Scan for the cell matching the given text and deliver its (x, y) coordinate at center. 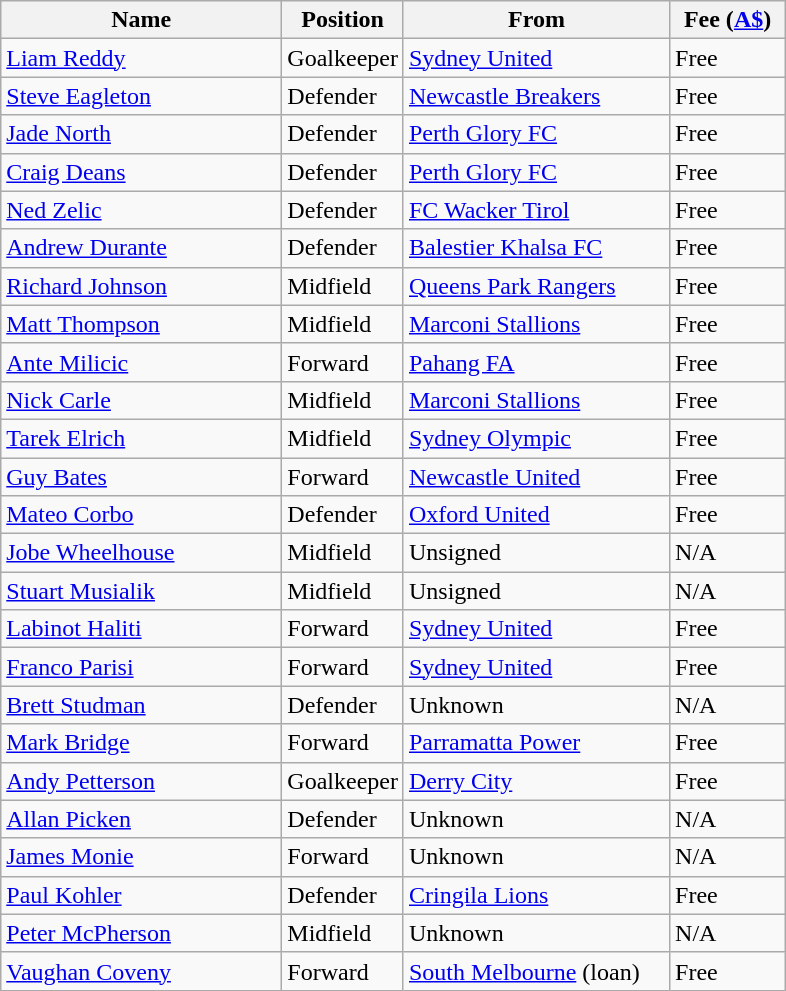
Steve Eagleton (142, 96)
Newcastle United (536, 477)
Derry City (536, 781)
Pahang FA (536, 362)
Cringila Lions (536, 895)
Stuart Musialik (142, 591)
Paul Kohler (142, 895)
Vaughan Coveny (142, 971)
Allan Picken (142, 819)
Andrew Durante (142, 248)
James Monie (142, 857)
Balestier Khalsa FC (536, 248)
Name (142, 20)
Liam Reddy (142, 58)
Ante Milicic (142, 362)
Newcastle Breakers (536, 96)
Nick Carle (142, 400)
From (536, 20)
Fee (A$) (728, 20)
Andy Petterson (142, 781)
Guy Bates (142, 477)
Oxford United (536, 515)
South Melbourne (loan) (536, 971)
Parramatta Power (536, 743)
Jobe Wheelhouse (142, 553)
Craig Deans (142, 172)
Mark Bridge (142, 743)
Position (343, 20)
Peter McPherson (142, 933)
Franco Parisi (142, 667)
Richard Johnson (142, 286)
FC Wacker Tirol (536, 210)
Jade North (142, 134)
Mateo Corbo (142, 515)
Ned Zelic (142, 210)
Labinot Haliti (142, 629)
Matt Thompson (142, 324)
Brett Studman (142, 705)
Tarek Elrich (142, 438)
Queens Park Rangers (536, 286)
Sydney Olympic (536, 438)
